Identify which cell holds the provided text, then report its [x, y] central coordinate. 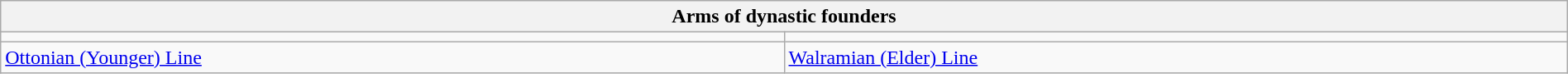
Walramian (Elder) Line [1176, 57]
Ottonian (Younger) Line [392, 57]
Arms of dynastic founders [784, 17]
